Scan for the cell matching the given text and deliver its (x, y) coordinate at center. 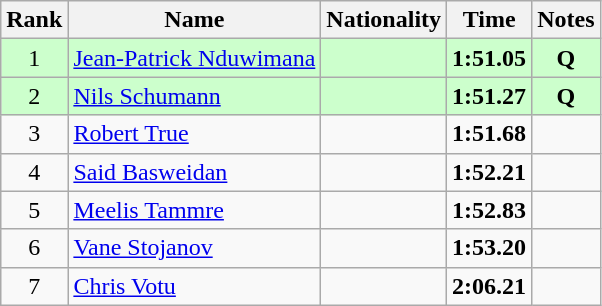
1:52.21 (490, 172)
Meelis Tammre (194, 210)
4 (34, 172)
Jean-Patrick Nduwimana (194, 58)
Robert True (194, 134)
1:52.83 (490, 210)
Time (490, 20)
Name (194, 20)
Vane Stojanov (194, 248)
Notes (566, 20)
Rank (34, 20)
2:06.21 (490, 286)
1:51.68 (490, 134)
1 (34, 58)
Chris Votu (194, 286)
3 (34, 134)
2 (34, 96)
5 (34, 210)
7 (34, 286)
1:51.05 (490, 58)
1:51.27 (490, 96)
Nationality (384, 20)
1:53.20 (490, 248)
6 (34, 248)
Said Basweidan (194, 172)
Nils Schumann (194, 96)
